For the text-containing cell, return its midpoint in [x, y] coordinate format. 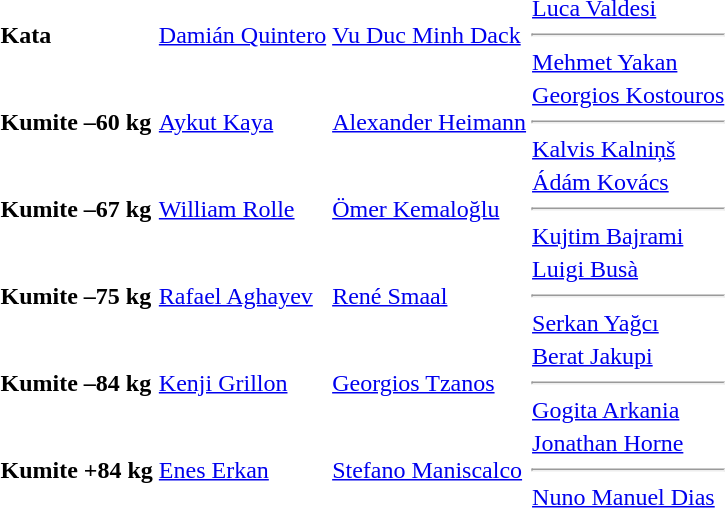
Aykut Kaya [242, 122]
Alexander Heimann [430, 122]
William Rolle [242, 209]
Georgios Tzanos [430, 383]
Ömer Kemaloğlu [430, 209]
René Smaal [430, 296]
Kenji Grillon [242, 383]
Rafael Aghayev [242, 296]
